Pinpoint the cell where the given text exists, returning its [x, y] midpoint coordinate. 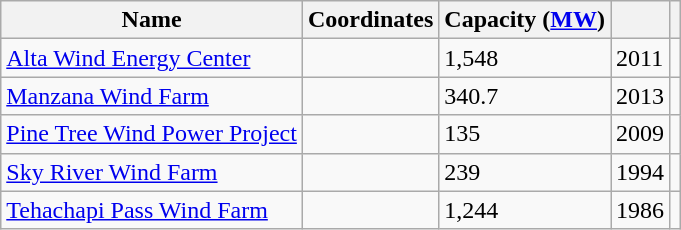
1986 [640, 210]
Coordinates [370, 20]
239 [525, 172]
135 [525, 134]
2009 [640, 134]
Sky River Wind Farm [152, 172]
2011 [640, 58]
Alta Wind Energy Center [152, 58]
340.7 [525, 96]
Capacity (MW) [525, 20]
1,244 [525, 210]
1994 [640, 172]
Tehachapi Pass Wind Farm [152, 210]
Pine Tree Wind Power Project [152, 134]
Name [152, 20]
2013 [640, 96]
Manzana Wind Farm [152, 96]
1,548 [525, 58]
